Identify which cell holds the provided text, then report its (x, y) central coordinate. 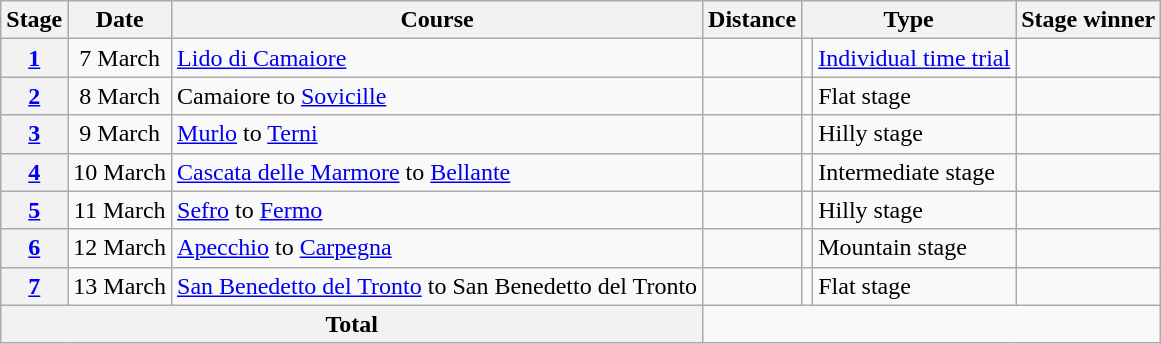
8 March (120, 96)
7 March (120, 58)
San Benedetto del Tronto to San Benedetto del Tronto (438, 286)
3 (34, 134)
5 (34, 210)
Stage (34, 20)
Sefro to Fermo (438, 210)
1 (34, 58)
Distance (752, 20)
6 (34, 248)
11 March (120, 210)
Lido di Camaiore (438, 58)
Course (438, 20)
10 March (120, 172)
9 March (120, 134)
13 March (120, 286)
Cascata delle Marmore to Bellante (438, 172)
Stage winner (1088, 20)
7 (34, 286)
Type (909, 20)
12 March (120, 248)
Mountain stage (914, 248)
Murlo to Terni (438, 134)
Apecchio to Carpegna (438, 248)
Intermediate stage (914, 172)
Individual time trial (914, 58)
Camaiore to Sovicille (438, 96)
Total (352, 324)
2 (34, 96)
4 (34, 172)
Date (120, 20)
